Scan for the cell matching the given text and deliver its (X, Y) coordinate at center. 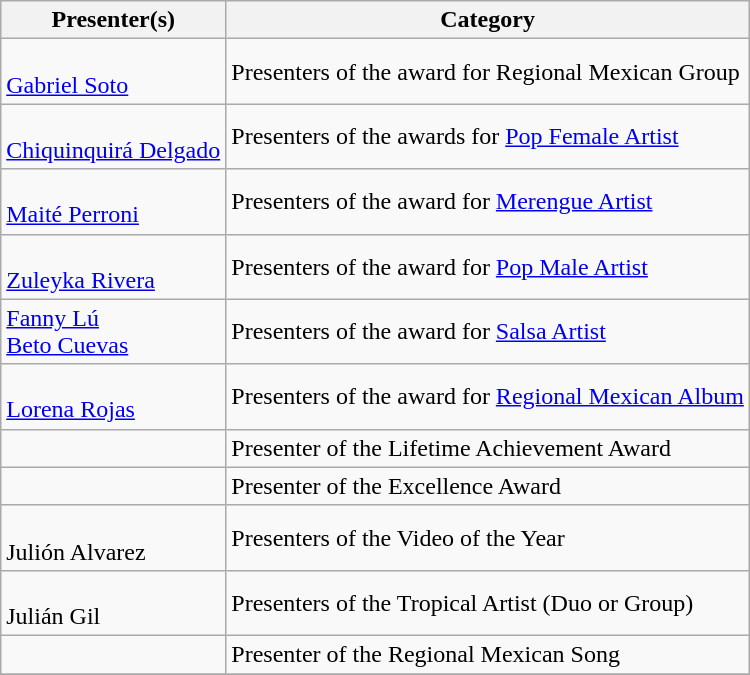
Presenter of the Lifetime Achievement Award (488, 448)
Presenters of the award for Regional Mexican Group (488, 72)
Fanny LúBeto Cuevas (114, 332)
Julián Gil (114, 602)
Julión Alvarez (114, 538)
Category (488, 20)
Presenters of the award for Salsa Artist (488, 332)
Presenter of the Regional Mexican Song (488, 654)
Presenter of the Excellence Award (488, 486)
Maité Perroni (114, 202)
Chiquinquirá Delgado (114, 136)
Presenters of the award for Merengue Artist (488, 202)
Lorena Rojas (114, 396)
Presenter(s) (114, 20)
Presenters of the Tropical Artist (Duo or Group) (488, 602)
Zuleyka Rivera (114, 266)
Presenters of the award for Pop Male Artist (488, 266)
Presenters of the award for Regional Mexican Album (488, 396)
Presenters of the awards for Pop Female Artist (488, 136)
Presenters of the Video of the Year (488, 538)
Gabriel Soto (114, 72)
